Return the (x, y) coordinate for the center point of the cell that contains the specified text.  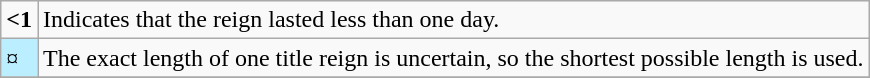
Indicates that the reign lasted less than one day. (454, 20)
The exact length of one title reign is uncertain, so the shortest possible length is used. (454, 58)
¤ (20, 58)
<1 (20, 20)
